Locate the cell with the specified text and output its [x, y] center coordinate. 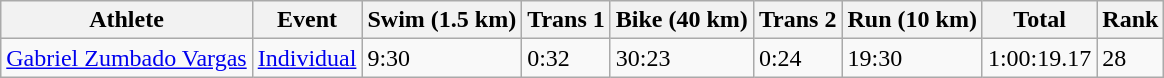
Trans 1 [566, 20]
9:30 [442, 58]
Athlete [126, 20]
19:30 [912, 58]
Trans 2 [798, 20]
Individual [307, 58]
Run (10 km) [912, 20]
Gabriel Zumbado Vargas [126, 58]
Event [307, 20]
Rank [1130, 20]
0:32 [566, 58]
Swim (1.5 km) [442, 20]
28 [1130, 58]
1:00:19.17 [1039, 58]
Bike (40 km) [682, 20]
0:24 [798, 58]
Total [1039, 20]
30:23 [682, 58]
